Scan for the cell matching the given text and deliver its (X, Y) coordinate at center. 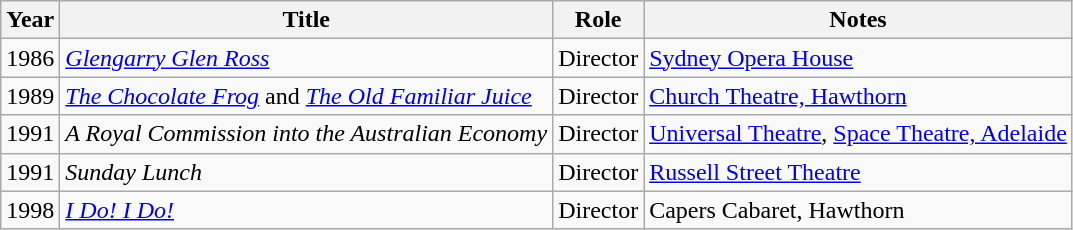
Sydney Opera House (858, 58)
Russell Street Theatre (858, 172)
Capers Cabaret, Hawthorn (858, 210)
Glengarry Glen Ross (306, 58)
Year (30, 20)
A Royal Commission into the Australian Economy (306, 134)
Title (306, 20)
Church Theatre, Hawthorn (858, 96)
1998 (30, 210)
Notes (858, 20)
Role (598, 20)
1989 (30, 96)
I Do! I Do! (306, 210)
Universal Theatre, Space Theatre, Adelaide (858, 134)
Sunday Lunch (306, 172)
The Chocolate Frog and The Old Familiar Juice (306, 96)
1986 (30, 58)
